For the text-containing cell, return its midpoint in [X, Y] coordinate format. 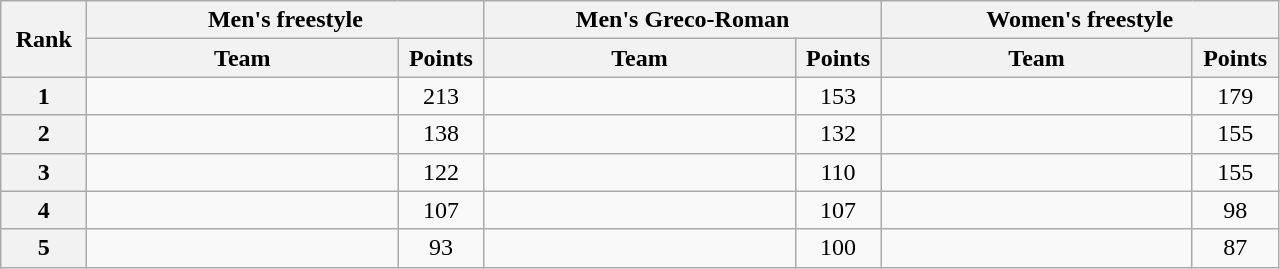
3 [44, 172]
1 [44, 96]
Men's Greco-Roman [682, 20]
93 [441, 248]
100 [838, 248]
87 [1235, 248]
Women's freestyle [1080, 20]
110 [838, 172]
Rank [44, 39]
179 [1235, 96]
122 [441, 172]
Men's freestyle [286, 20]
132 [838, 134]
213 [441, 96]
98 [1235, 210]
5 [44, 248]
4 [44, 210]
138 [441, 134]
2 [44, 134]
153 [838, 96]
